Pinpoint the cell where the given text exists, returning its [X, Y] midpoint coordinate. 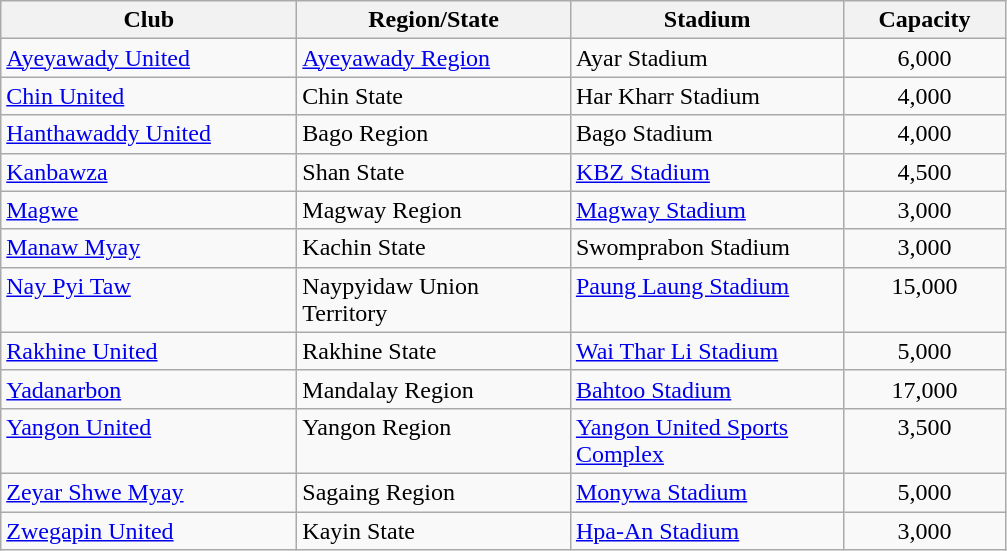
Sagaing Region [434, 492]
Manaw Myay [149, 248]
Ayeyawady Region [434, 58]
Shan State [434, 172]
Ayar Stadium [707, 58]
Ayeyawady United [149, 58]
Kachin State [434, 248]
Magway Stadium [707, 210]
Zeyar Shwe Myay [149, 492]
Magway Region [434, 210]
Har Kharr Stadium [707, 96]
6,000 [924, 58]
Nay Pyi Taw [149, 300]
Kayin State [434, 531]
Chin United [149, 96]
Mandalay Region [434, 389]
Yangon United Sports Complex [707, 440]
Yangon United [149, 440]
Yangon Region [434, 440]
15,000 [924, 300]
Chin State [434, 96]
Hpa-An Stadium [707, 531]
17,000 [924, 389]
Paung Laung Stadium [707, 300]
Yadanarbon [149, 389]
Kanbawza [149, 172]
Bago Stadium [707, 134]
Stadium [707, 20]
Region/State [434, 20]
Bago Region [434, 134]
4,500 [924, 172]
Monywa Stadium [707, 492]
Club [149, 20]
Rakhine State [434, 351]
Bahtoo Stadium [707, 389]
Rakhine United [149, 351]
Zwegapin United [149, 531]
3,500 [924, 440]
Capacity [924, 20]
Swomprabon Stadium [707, 248]
Hanthawaddy United [149, 134]
Magwe [149, 210]
KBZ Stadium [707, 172]
Naypyidaw Union Territory [434, 300]
Wai Thar Li Stadium [707, 351]
